Search for the cell housing the specified text and yield its (X, Y) center coordinate. 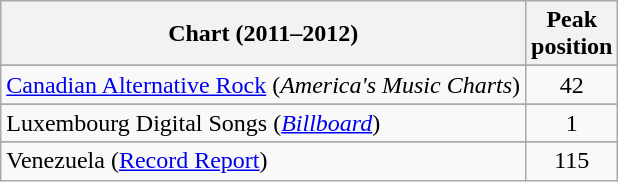
115 (572, 161)
Peakposition (572, 34)
Chart (2011–2012) (264, 34)
1 (572, 123)
Luxembourg Digital Songs (Billboard) (264, 123)
Venezuela (Record Report) (264, 161)
42 (572, 85)
Canadian Alternative Rock (America's Music Charts) (264, 85)
